Identify which cell holds the provided text, then report its (X, Y) central coordinate. 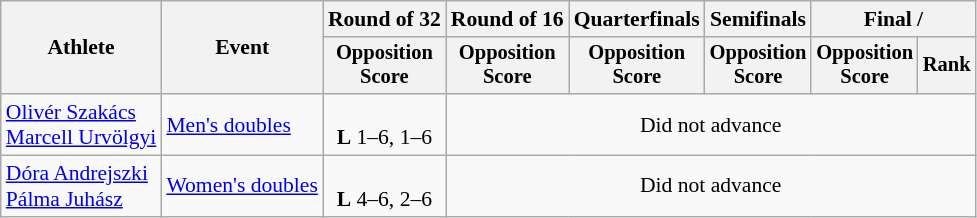
Dóra AndrejszkiPálma Juhász (82, 186)
Athlete (82, 48)
Men's doubles (242, 124)
L 1–6, 1–6 (384, 124)
Women's doubles (242, 186)
Event (242, 48)
Round of 16 (508, 19)
Final / (893, 19)
Quarterfinals (637, 19)
Olivér SzakácsMarcell Urvölgyi (82, 124)
Semifinals (758, 19)
L 4–6, 2–6 (384, 186)
Round of 32 (384, 19)
Rank (947, 66)
